Return (X, Y) of the center of cell containing provided text 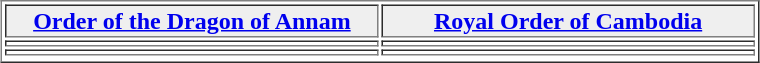
Order of the Dragon of Annam (192, 20)
Royal Order of Cambodia (568, 20)
